Scan for the cell matching the given text and deliver its (x, y) coordinate at center. 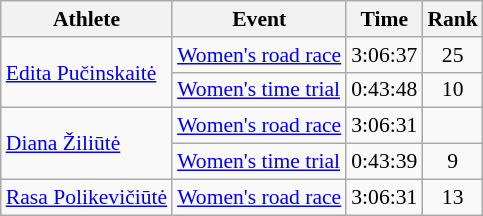
Rank (452, 19)
10 (452, 90)
Rasa Polikevičiūtė (86, 197)
0:43:48 (384, 90)
Athlete (86, 19)
9 (452, 162)
13 (452, 197)
Diana Žiliūtė (86, 144)
Edita Pučinskaitė (86, 72)
25 (452, 55)
3:06:37 (384, 55)
Time (384, 19)
0:43:39 (384, 162)
Event (259, 19)
